Detect which cell encompasses the target text, then output its (X, Y) center coordinate. 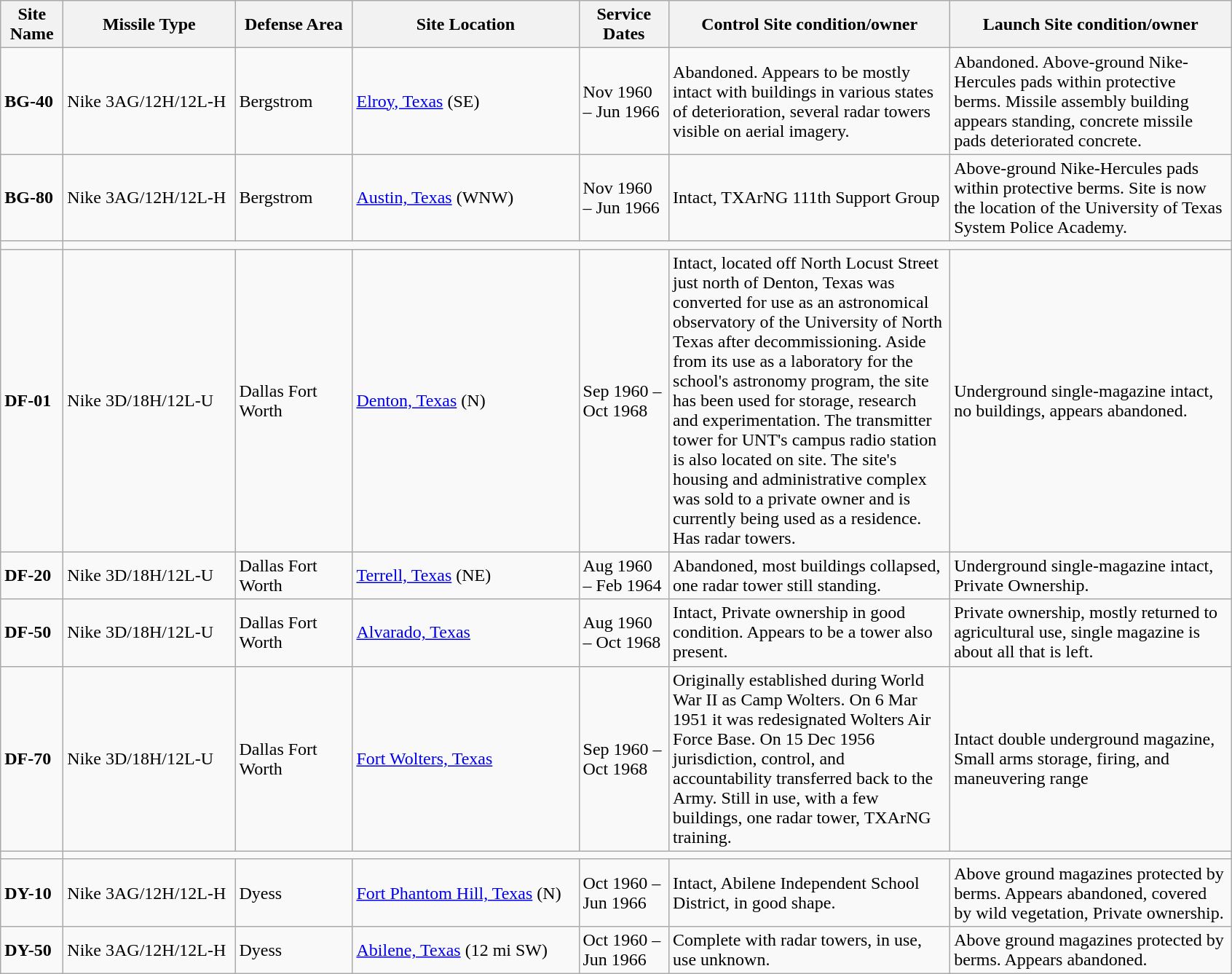
Defense Area (294, 25)
BG-40 (32, 101)
Site Name (32, 25)
Missile Type (149, 25)
Denton, Texas (N) (466, 400)
Fort Wolters, Texas (466, 759)
DF-01 (32, 400)
Service Dates (624, 25)
DF-50 (32, 633)
Site Location (466, 25)
Control Site condition/owner (810, 25)
DF-70 (32, 759)
Fort Phantom Hill, Texas (N) (466, 892)
Above ground magazines protected by berms. Appears abandoned, covered by wild vegetation, Private ownership. (1091, 892)
Underground single-magazine intact, no buildings, appears abandoned. (1091, 400)
DF-20 (32, 575)
Intact, Private ownership in good condition. Appears to be a tower also present. (810, 633)
Intact double underground magazine, Small arms storage, firing, and maneuvering range (1091, 759)
Aug 1960 – Oct 1968 (624, 633)
Elroy, Texas (SE) (466, 101)
Underground single-magazine intact, Private Ownership. (1091, 575)
Launch Site condition/owner (1091, 25)
Aug 1960 – Feb 1964 (624, 575)
DY-50 (32, 949)
Above-ground Nike-Hercules pads within protective berms. Site is now the location of the University of Texas System Police Academy. (1091, 198)
Above ground magazines protected by berms. Appears abandoned. (1091, 949)
Abandoned. Appears to be mostly intact with buildings in various states of deterioration, several radar towers visible on aerial imagery. (810, 101)
Austin, Texas (WNW) (466, 198)
Abandoned, most buildings collapsed, one radar tower still standing. (810, 575)
Terrell, Texas (NE) (466, 575)
BG-80 (32, 198)
Abilene, Texas (12 mi SW) (466, 949)
DY-10 (32, 892)
Intact, Abilene Independent School District, in good shape. (810, 892)
Intact, TXArNG 111th Support Group (810, 198)
Private ownership, mostly returned to agricultural use, single magazine is about all that is left. (1091, 633)
Alvarado, Texas (466, 633)
Complete with radar towers, in use, use unknown. (810, 949)
